Identify which cell holds the provided text, then report its (X, Y) central coordinate. 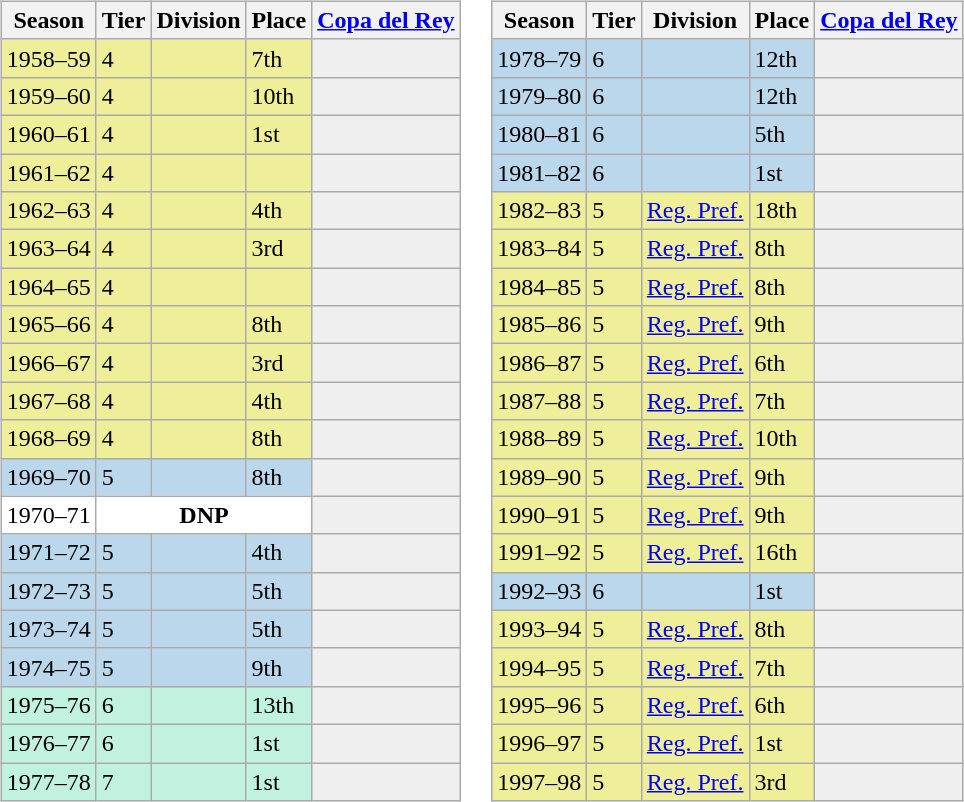
1997–98 (540, 781)
1959–60 (48, 96)
1969–70 (48, 477)
1987–88 (540, 401)
1973–74 (48, 629)
1979–80 (540, 96)
1990–91 (540, 515)
1968–69 (48, 439)
1975–76 (48, 705)
DNP (204, 515)
1993–94 (540, 629)
1991–92 (540, 553)
1977–78 (48, 781)
1974–75 (48, 667)
1971–72 (48, 553)
1964–65 (48, 287)
1989–90 (540, 477)
1965–66 (48, 325)
1986–87 (540, 363)
1967–68 (48, 401)
1988–89 (540, 439)
1958–59 (48, 58)
1978–79 (540, 58)
1992–93 (540, 591)
1981–82 (540, 173)
1982–83 (540, 211)
1985–86 (540, 325)
13th (279, 705)
18th (782, 211)
1995–96 (540, 705)
1962–63 (48, 211)
7 (124, 781)
1972–73 (48, 591)
1960–61 (48, 134)
1983–84 (540, 249)
16th (782, 553)
1996–97 (540, 743)
1994–95 (540, 667)
1970–71 (48, 515)
1963–64 (48, 249)
1961–62 (48, 173)
1984–85 (540, 287)
1966–67 (48, 363)
1980–81 (540, 134)
1976–77 (48, 743)
